Search for the cell housing the specified text and yield its (X, Y) center coordinate. 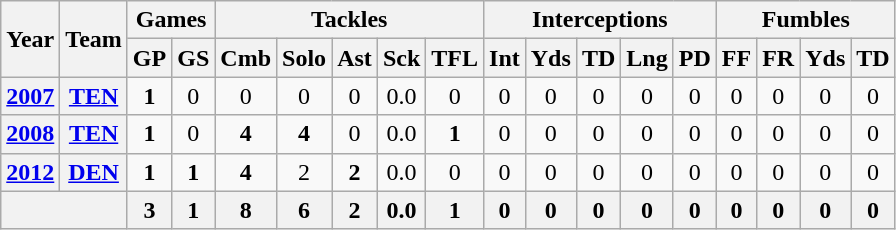
FF (736, 58)
Tackles (350, 20)
Interceptions (600, 20)
GS (194, 58)
Year (30, 39)
Lng (647, 58)
Int (505, 58)
2008 (30, 134)
Games (170, 20)
3 (149, 210)
8 (246, 210)
GP (149, 58)
Fumbles (806, 20)
TFL (455, 58)
2007 (30, 96)
DEN (94, 172)
6 (304, 210)
Cmb (246, 58)
PD (694, 58)
FR (778, 58)
Ast (355, 58)
Solo (304, 58)
Sck (401, 58)
2012 (30, 172)
Team (94, 39)
